Determine the [x, y] coordinate at the center of the cell enclosing the given text.  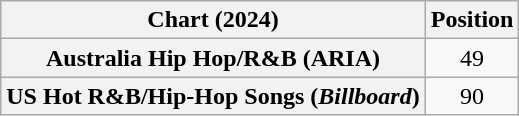
49 [472, 58]
Australia Hip Hop/R&B (ARIA) [213, 58]
US Hot R&B/Hip-Hop Songs (Billboard) [213, 96]
90 [472, 96]
Chart (2024) [213, 20]
Position [472, 20]
